Determine the (x, y) coordinate at the center of the cell enclosing the given text.  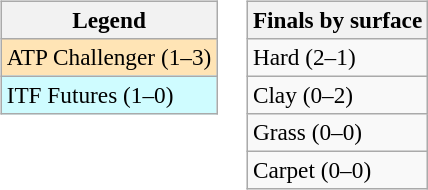
Carpet (0–0) (337, 171)
Clay (0–2) (337, 95)
ITF Futures (1–0) (108, 95)
Grass (0–0) (337, 133)
Finals by surface (337, 20)
Hard (2–1) (337, 57)
Legend (108, 20)
ATP Challenger (1–3) (108, 57)
